Pinpoint the cell where the given text exists, returning its (X, Y) midpoint coordinate. 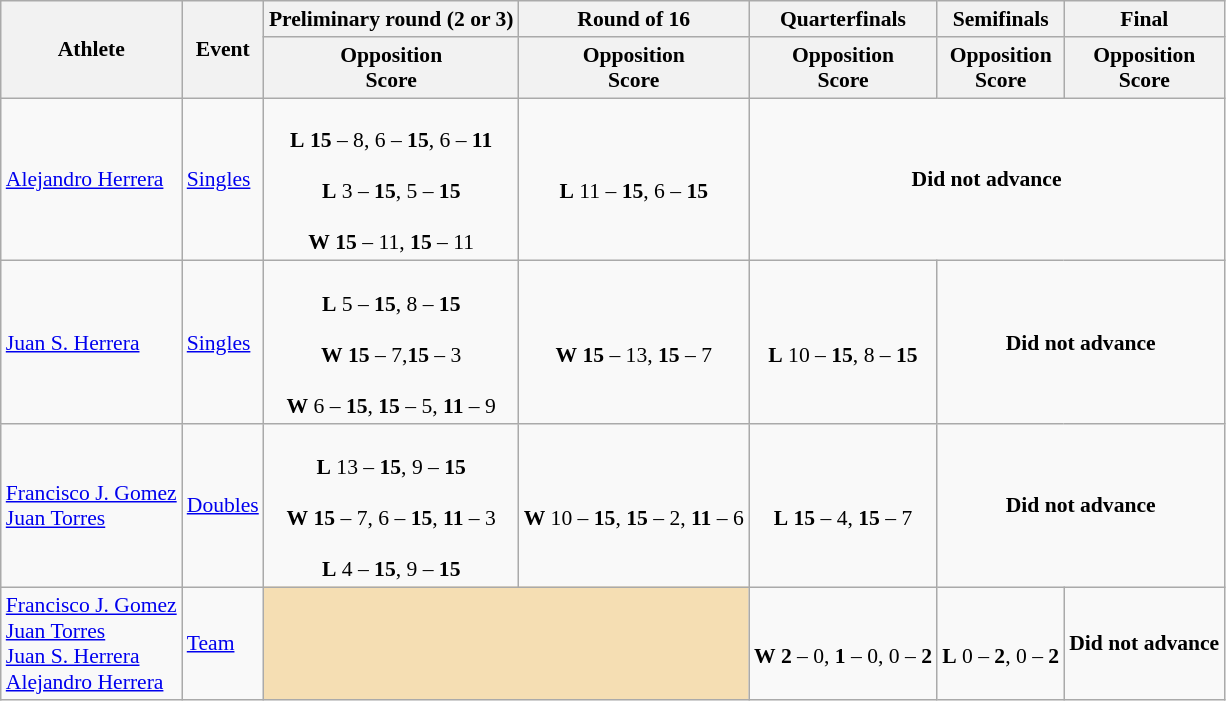
Doubles (223, 506)
Alejandro Herrera (92, 180)
L 15 – 4, 15 – 7 (843, 506)
L 0 – 2, 0 – 2 (1000, 643)
L 5 – 15, 8 – 15W 15 – 7,15 – 3W 6 – 15, 15 – 5, 11 – 9 (392, 342)
W 10 – 15, 15 – 2, 11 – 6 (634, 506)
L 15 – 8, 6 – 15, 6 – 11L 3 – 15, 5 – 15W 15 – 11, 15 – 11 (392, 180)
L 10 – 15, 8 – 15 (843, 342)
Preliminary round (2 or 3) (392, 19)
Francisco J. GomezJuan Torres (92, 506)
L 11 – 15, 6 – 15 (634, 180)
Event (223, 50)
W 2 – 0, 1 – 0, 0 – 2 (843, 643)
L 13 – 15, 9 – 15W 15 – 7, 6 – 15, 11 – 3L 4 – 15, 9 – 15 (392, 506)
Quarterfinals (843, 19)
Juan S. Herrera (92, 342)
Round of 16 (634, 19)
Athlete (92, 50)
Team (223, 643)
W 15 – 13, 15 – 7 (634, 342)
Semifinals (1000, 19)
Francisco J. GomezJuan TorresJuan S. HerreraAlejandro Herrera (92, 643)
Final (1144, 19)
